Provide the [X, Y] coordinate of the cell's center where the given text is located.  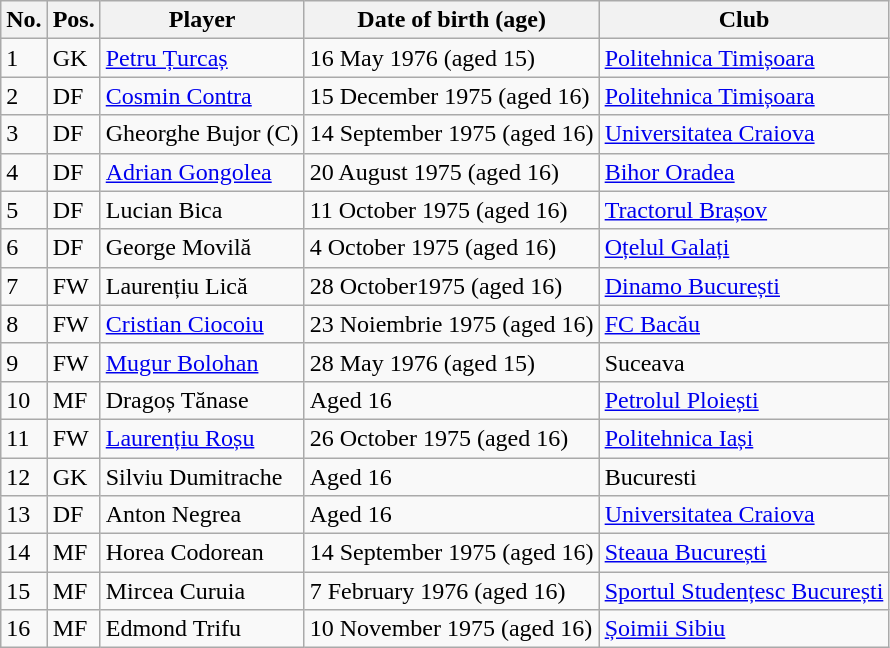
Dinamo București [744, 286]
George Movilă [202, 248]
28 October1975 (aged 16) [452, 286]
Petru Țurcaș [202, 58]
Edmond Trifu [202, 629]
Mugur Bolohan [202, 362]
15 [24, 591]
14 [24, 553]
Tractorul Brașov [744, 210]
Pos. [74, 20]
9 [24, 362]
Laurențiu Roșu [202, 438]
28 May 1976 (aged 15) [452, 362]
7 [24, 286]
15 December 1975 (aged 16) [452, 96]
Horea Codorean [202, 553]
Sportul Studențesc București [744, 591]
4 [24, 172]
3 [24, 134]
16 May 1976 (aged 15) [452, 58]
Cosmin Contra [202, 96]
6 [24, 248]
No. [24, 20]
12 [24, 477]
Laurențiu Lică [202, 286]
11 October 1975 (aged 16) [452, 210]
23 Noiembrie 1975 (aged 16) [452, 324]
Dragoș Tănase [202, 400]
Club [744, 20]
10 November 1975 (aged 16) [452, 629]
Gheorghe Bujor (C) [202, 134]
Lucian Bica [202, 210]
Date of birth (age) [452, 20]
Steaua București [744, 553]
Oțelul Galați [744, 248]
Suceava [744, 362]
8 [24, 324]
Cristian Ciocoiu [202, 324]
1 [24, 58]
7 February 1976 (aged 16) [452, 591]
11 [24, 438]
Player [202, 20]
2 [24, 96]
20 August 1975 (aged 16) [452, 172]
Adrian Gongolea [202, 172]
Politehnica Iași [744, 438]
Petrolul Ploiești [744, 400]
Bihor Oradea [744, 172]
4 October 1975 (aged 16) [452, 248]
FC Bacău [744, 324]
Mircea Curuia [202, 591]
5 [24, 210]
10 [24, 400]
16 [24, 629]
Bucuresti [744, 477]
Anton Negrea [202, 515]
13 [24, 515]
26 October 1975 (aged 16) [452, 438]
Silviu Dumitrache [202, 477]
Șoimii Sibiu [744, 629]
